Locate the cell with the specified text and output its (X, Y) center coordinate. 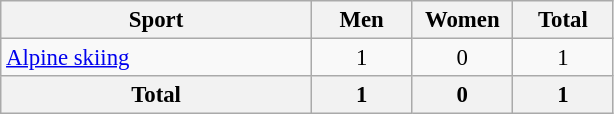
Women (462, 20)
Sport (156, 20)
Men (362, 20)
Alpine skiing (156, 58)
